Return [x, y] of the center of cell containing provided text 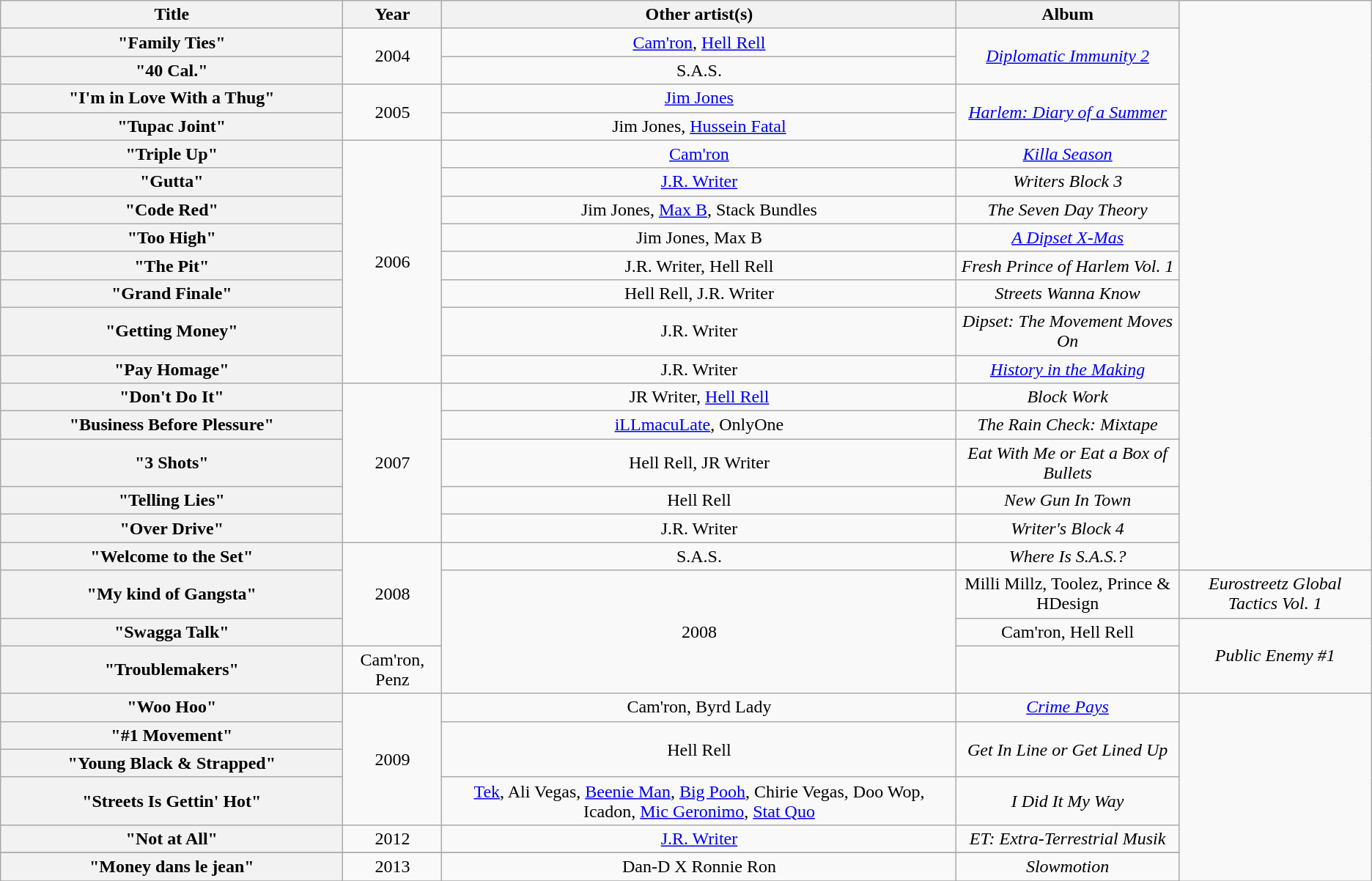
JR Writer, Hell Rell [699, 397]
Fresh Prince of Harlem Vol. 1 [1067, 265]
History in the Making [1067, 369]
Hell Rell, JR Writer [699, 463]
"Too High" [171, 237]
"The Pit" [171, 265]
J.R. Writer, Hell Rell [699, 265]
Hell Rell, J.R. Writer [699, 293]
Tek, Ali Vegas, Beenie Man, Big Pooh, Chirie Vegas, Doo Wop, Icadon, Mic Geronimo, Stat Quo [699, 800]
Harlem: Diary of a Summer [1067, 112]
Where Is S.A.S.? [1067, 556]
Streets Wanna Know [1067, 293]
"Welcome to the Set" [171, 556]
"40 Cal." [171, 70]
"Telling Lies" [171, 501]
Dan-D X Ronnie Ron [699, 866]
Jim Jones [699, 98]
"Gutta" [171, 182]
Milli Millz, Toolez, Prince & HDesign [1067, 594]
2009 [393, 759]
iLLmacuLate, OnlyOne [699, 425]
"Money dans le jean" [171, 866]
"#1 Movement" [171, 735]
Dipset: The Movement Moves On [1067, 331]
"Not at All" [171, 838]
"Over Drive" [171, 528]
2007 [393, 463]
"Triple Up" [171, 154]
"Business Before Plessure" [171, 425]
Writers Block 3 [1067, 182]
I Did It My Way [1067, 800]
"Woo Hoo" [171, 707]
"Tupac Joint" [171, 126]
Crime Pays [1067, 707]
Killa Season [1067, 154]
Year [393, 15]
Cam'ron, Byrd Lady [699, 707]
2006 [393, 262]
"Pay Homage" [171, 369]
The Rain Check: Mixtape [1067, 425]
"Grand Finale" [171, 293]
Public Enemy #1 [1275, 655]
Jim Jones, Max B, Stack Bundles [699, 210]
2004 [393, 56]
"Swagga Talk" [171, 632]
Eat With Me or Eat a Box of Bullets [1067, 463]
"3 Shots" [171, 463]
"Code Red" [171, 210]
Cam'ron [699, 154]
"I'm in Love With a Thug" [171, 98]
"Don't Do It" [171, 397]
Album [1067, 15]
The Seven Day Theory [1067, 210]
2013 [393, 866]
Jim Jones, Hussein Fatal [699, 126]
Writer's Block 4 [1067, 528]
Jim Jones, Max B [699, 237]
Get In Line or Get Lined Up [1067, 749]
Eurostreetz Global Tactics Vol. 1 [1275, 594]
New Gun In Town [1067, 501]
"Getting Money" [171, 331]
"Troublemakers" [171, 670]
"Family Ties" [171, 43]
Block Work [1067, 397]
Other artist(s) [699, 15]
"My kind of Gangsta" [171, 594]
"Streets Is Gettin' Hot" [171, 800]
"Young Black & Strapped" [171, 763]
Cam'ron, Penz [393, 670]
2012 [393, 838]
Title [171, 15]
ET: Extra-Terrestrial Musik [1067, 838]
Diplomatic Immunity 2 [1067, 56]
A Dipset X-Mas [1067, 237]
2005 [393, 112]
Slowmotion [1067, 866]
